Identify which cell holds the provided text, then report its (x, y) central coordinate. 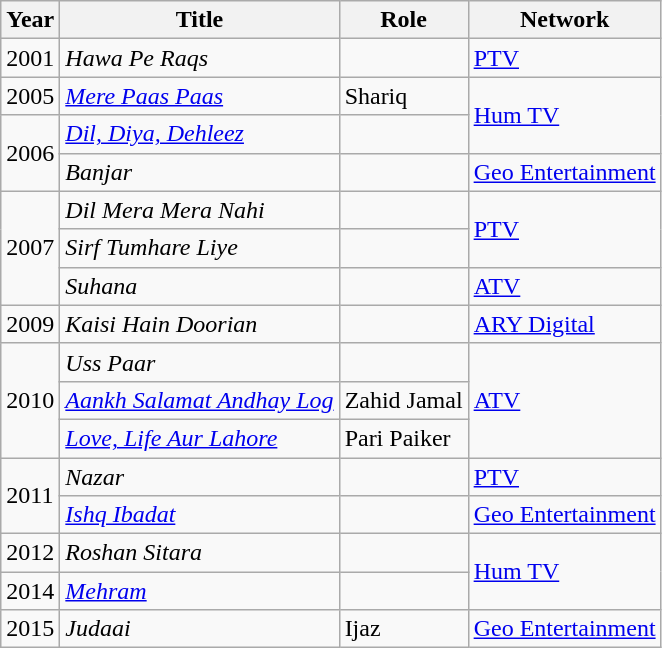
Banjar (200, 172)
Roshan Sitara (200, 553)
Year (30, 20)
2011 (30, 496)
Aankh Salamat Andhay Log (200, 400)
2006 (30, 153)
Zahid Jamal (404, 400)
Mehram (200, 591)
Ishq Ibadat (200, 515)
Role (404, 20)
Mere Paas Paas (200, 96)
Nazar (200, 477)
Ijaz (404, 629)
2012 (30, 553)
Love, Life Aur Lahore (200, 438)
Suhana (200, 286)
Hawa Pe Raqs (200, 58)
2015 (30, 629)
2010 (30, 400)
Dil, Diya, Dehleez (200, 134)
2007 (30, 248)
Pari Paiker (404, 438)
2014 (30, 591)
2009 (30, 324)
Judaai (200, 629)
Dil Mera Mera Nahi (200, 210)
Kaisi Hain Doorian (200, 324)
Network (564, 20)
ARY Digital (564, 324)
Shariq (404, 96)
Sirf Tumhare Liye (200, 248)
2001 (30, 58)
2005 (30, 96)
Uss Paar (200, 362)
Title (200, 20)
